Pinpoint the cell where the given text exists, returning its [X, Y] midpoint coordinate. 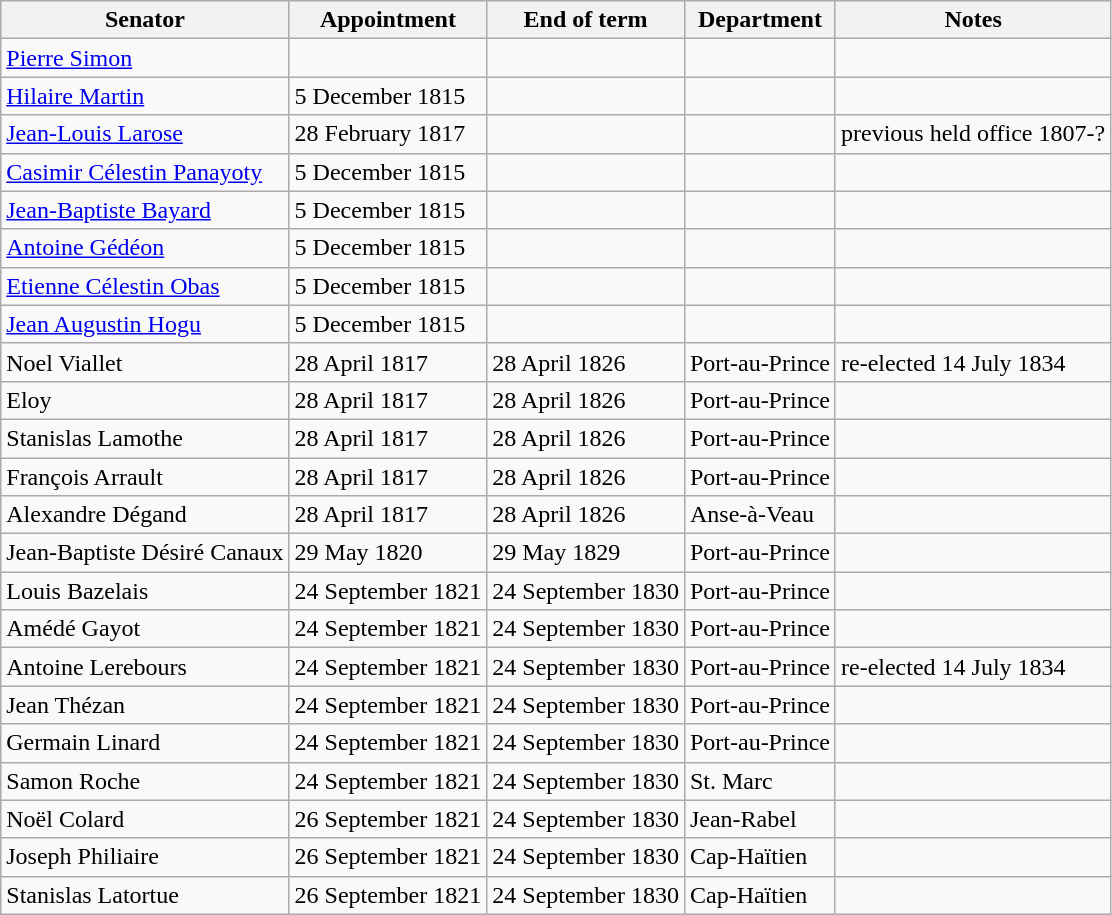
Jean-Baptiste Bayard [145, 210]
Stanislas Lamothe [145, 438]
Hilaire Martin [145, 96]
Antoine Gédéon [145, 248]
St. Marc [760, 781]
Louis Bazelais [145, 591]
Pierre Simon [145, 58]
Anse-à-Veau [760, 515]
Stanislas Latortue [145, 895]
29 May 1829 [586, 553]
Eloy [145, 400]
Alexandre Dégand [145, 515]
28 February 1817 [388, 134]
Joseph Philiaire [145, 857]
Department [760, 20]
Senator [145, 20]
Etienne Célestin Obas [145, 286]
29 May 1820 [388, 553]
End of term [586, 20]
Casimir Célestin Panayoty [145, 172]
Samon Roche [145, 781]
Jean Augustin Hogu [145, 324]
previous held office 1807-? [972, 134]
Jean-Baptiste Désiré Canaux [145, 553]
Amédé Gayot [145, 629]
Jean-Louis Larose [145, 134]
Appointment [388, 20]
Antoine Lerebours [145, 667]
Jean-Rabel [760, 819]
Germain Linard [145, 743]
Noël Colard [145, 819]
Notes [972, 20]
François Arrault [145, 477]
Jean Thézan [145, 705]
Noel Viallet [145, 362]
